For the text-containing cell, return its midpoint in (X, Y) coordinate format. 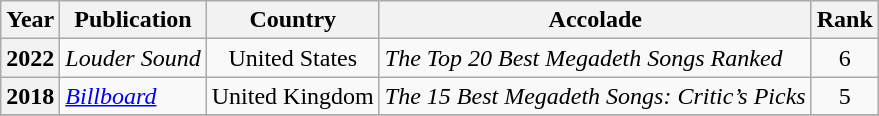
5 (844, 96)
United Kingdom (292, 96)
The Top 20 Best Megadeth Songs Ranked (595, 58)
The 15 Best Megadeth Songs: Critic’s Picks (595, 96)
2018 (30, 96)
Country (292, 20)
United States (292, 58)
2022 (30, 58)
6 (844, 58)
Louder Sound (133, 58)
Year (30, 20)
Publication (133, 20)
Accolade (595, 20)
Rank (844, 20)
Billboard (133, 96)
